Identify which cell holds the provided text, then report its [x, y] central coordinate. 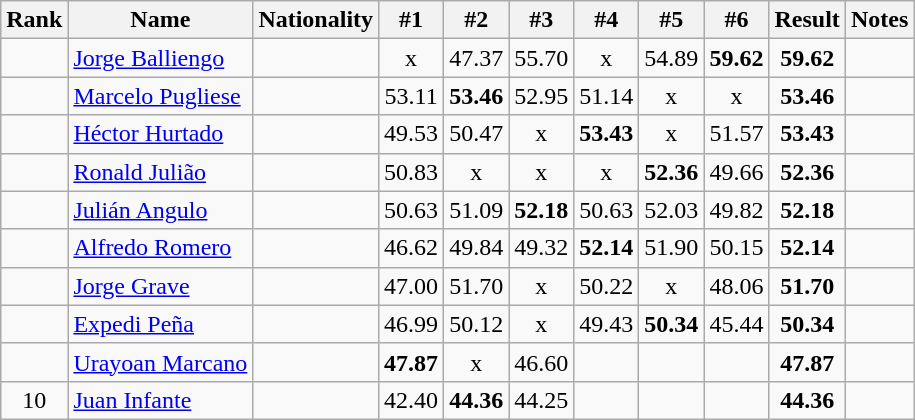
51.90 [672, 248]
Expedi Peña [160, 324]
#3 [542, 20]
47.00 [412, 286]
48.06 [736, 286]
51.09 [476, 210]
49.82 [736, 210]
10 [34, 400]
54.89 [672, 58]
Urayoan Marcano [160, 362]
50.15 [736, 248]
53.11 [412, 96]
Julián Angulo [160, 210]
46.60 [542, 362]
Alfredo Romero [160, 248]
Héctor Hurtado [160, 134]
49.66 [736, 172]
#6 [736, 20]
46.99 [412, 324]
49.32 [542, 248]
42.40 [412, 400]
46.62 [412, 248]
Rank [34, 20]
51.57 [736, 134]
#2 [476, 20]
Jorge Grave [160, 286]
Ronald Julião [160, 172]
#1 [412, 20]
49.53 [412, 134]
49.84 [476, 248]
52.03 [672, 210]
50.12 [476, 324]
51.14 [606, 96]
Name [160, 20]
Marcelo Pugliese [160, 96]
Juan Infante [160, 400]
#5 [672, 20]
47.37 [476, 58]
50.22 [606, 286]
Nationality [316, 20]
Jorge Balliengo [160, 58]
49.43 [606, 324]
Result [807, 20]
Notes [879, 20]
55.70 [542, 58]
50.47 [476, 134]
45.44 [736, 324]
44.25 [542, 400]
52.95 [542, 96]
50.83 [412, 172]
#4 [606, 20]
